Return the [x, y] coordinate for the center point of the cell that contains the specified text.  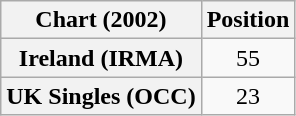
Ireland (IRMA) [101, 58]
Chart (2002) [101, 20]
Position [248, 20]
23 [248, 96]
UK Singles (OCC) [101, 96]
55 [248, 58]
